Identify which cell holds the provided text, then report its (X, Y) central coordinate. 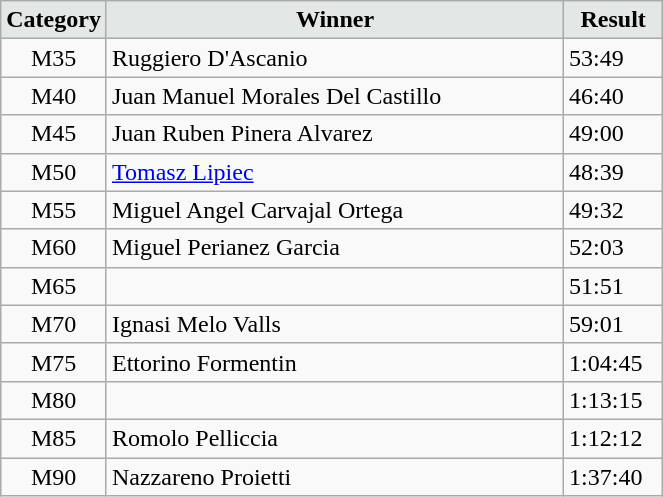
Result (614, 20)
M75 (54, 362)
M45 (54, 134)
M80 (54, 400)
1:13:15 (614, 400)
53:49 (614, 58)
1:37:40 (614, 477)
Miguel Perianez Garcia (334, 248)
Ettorino Formentin (334, 362)
Ignasi Melo Valls (334, 324)
Juan Ruben Pinera Alvarez (334, 134)
Romolo Pelliccia (334, 438)
M90 (54, 477)
49:32 (614, 210)
Nazzareno Proietti (334, 477)
Miguel Angel Carvajal Ortega (334, 210)
Winner (334, 20)
49:00 (614, 134)
Tomasz Lipiec (334, 172)
M40 (54, 96)
M65 (54, 286)
M70 (54, 324)
M85 (54, 438)
59:01 (614, 324)
51:51 (614, 286)
1:12:12 (614, 438)
M35 (54, 58)
52:03 (614, 248)
Category (54, 20)
Juan Manuel Morales Del Castillo (334, 96)
48:39 (614, 172)
M55 (54, 210)
46:40 (614, 96)
Ruggiero D'Ascanio (334, 58)
M50 (54, 172)
M60 (54, 248)
1:04:45 (614, 362)
